Locate the cell with the specified text and output its (x, y) center coordinate. 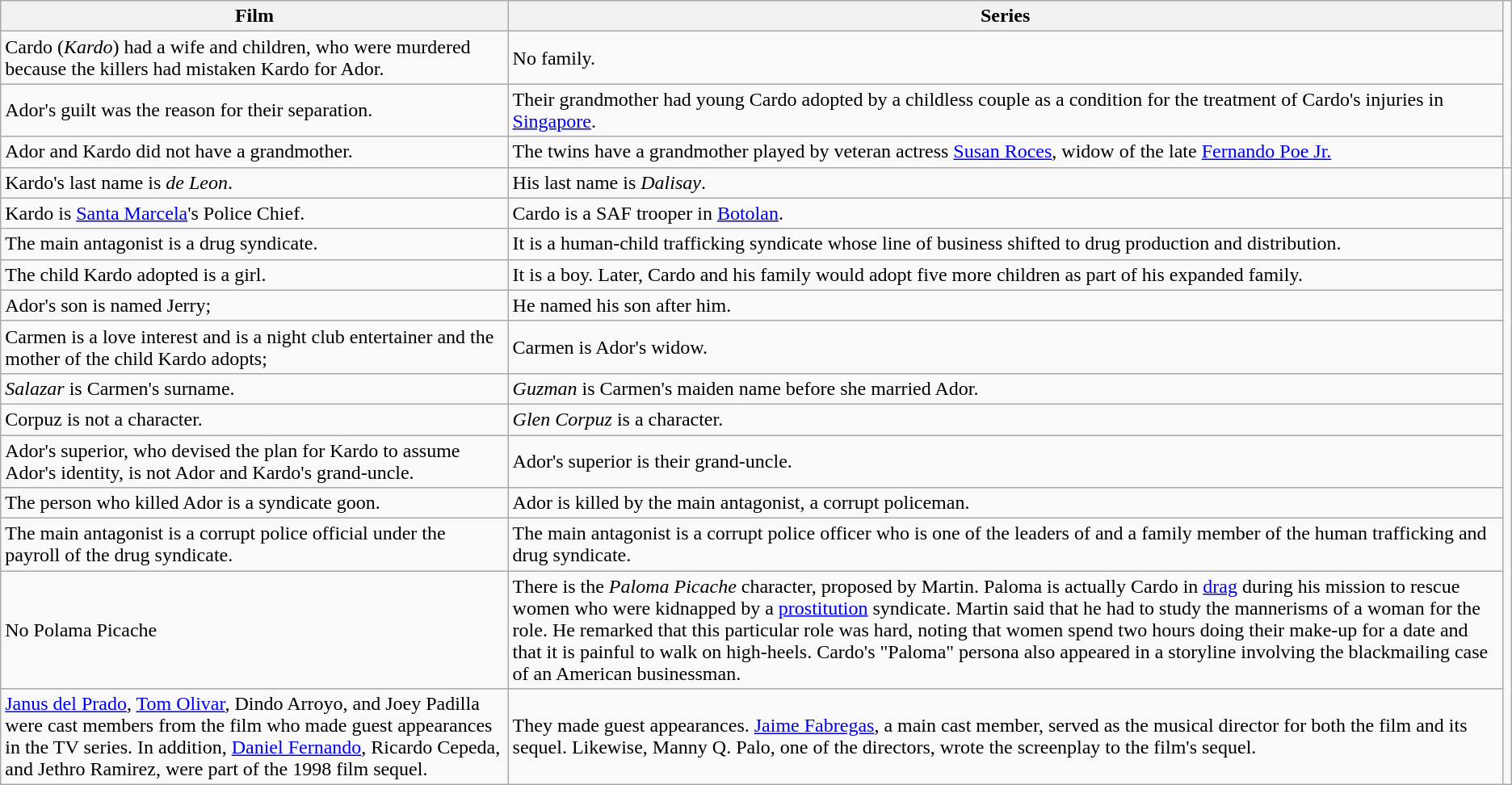
Film (254, 16)
It is a human-child trafficking syndicate whose line of business shifted to drug production and distribution. (1005, 244)
Ador's superior, who devised the plan for Kardo to assume Ador's identity, is not Ador and Kardo's grand-uncle. (254, 460)
Ador and Kardo did not have a grandmother. (254, 152)
The child Kardo adopted is a girl. (254, 275)
Ador's son is named Jerry; (254, 305)
Guzman is Carmen's maiden name before she married Ador. (1005, 388)
Cardo is a SAF trooper in Botolan. (1005, 213)
The main antagonist is a corrupt police official under the payroll of the drug syndicate. (254, 544)
Cardo (Kardo) had a wife and children, who were murdered because the killers had mistaken Kardo for Ador. (254, 58)
The main antagonist is a drug syndicate. (254, 244)
The twins have a grandmother played by veteran actress Susan Roces, widow of the late Fernando Poe Jr. (1005, 152)
Ador's superior is their grand-uncle. (1005, 460)
Kardo is Santa Marcela's Police Chief. (254, 213)
Ador's guilt was the reason for their separation. (254, 110)
No family. (1005, 58)
Carmen is a love interest and is a night club entertainer and the mother of the child Kardo adopts; (254, 347)
Series (1005, 16)
He named his son after him. (1005, 305)
The person who killed Ador is a syndicate goon. (254, 503)
Kardo's last name is de Leon. (254, 183)
Corpuz is not a character. (254, 419)
Ador is killed by the main antagonist, a corrupt policeman. (1005, 503)
Glen Corpuz is a character. (1005, 419)
The main antagonist is a corrupt police officer who is one of the leaders of and a family member of the human trafficking and drug syndicate. (1005, 544)
No Polama Picache (254, 630)
His last name is Dalisay. (1005, 183)
It is a boy. Later, Cardo and his family would adopt five more children as part of his expanded family. (1005, 275)
Salazar is Carmen's surname. (254, 388)
Their grandmother had young Cardo adopted by a childless couple as a condition for the treatment of Cardo's injuries in Singapore. (1005, 110)
Carmen is Ador's widow. (1005, 347)
